Return [X, Y] of the center of cell containing provided text 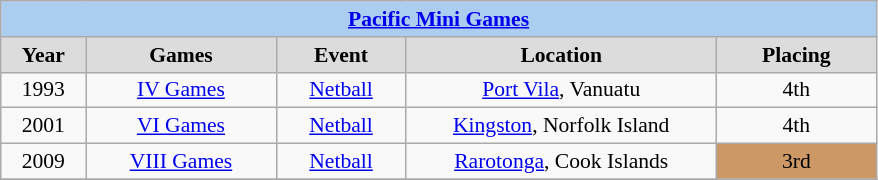
Rarotonga, Cook Islands [561, 162]
Games [181, 55]
Pacific Mini Games [439, 19]
VI Games [181, 126]
1993 [44, 90]
2001 [44, 126]
VIII Games [181, 162]
Kingston, Norfolk Island [561, 126]
IV Games [181, 90]
Event [341, 55]
3rd [796, 162]
2009 [44, 162]
Placing [796, 55]
Year [44, 55]
Port Vila, Vanuatu [561, 90]
Location [561, 55]
